Scan for the cell matching the given text and deliver its [X, Y] coordinate at center. 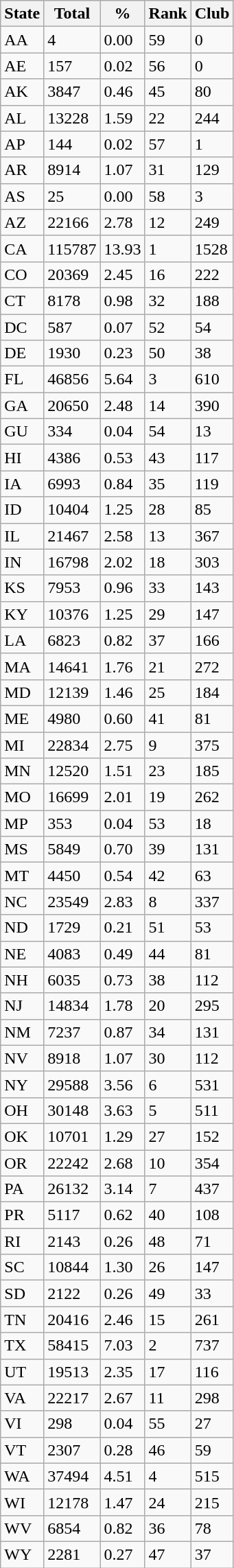
58 [167, 196]
9 [167, 745]
28 [167, 510]
22217 [72, 1398]
VA [22, 1398]
2143 [72, 1241]
14641 [72, 666]
0.28 [122, 1450]
185 [212, 771]
41 [167, 718]
2.75 [122, 745]
1729 [72, 928]
12139 [72, 692]
4980 [72, 718]
261 [212, 1320]
5.64 [122, 379]
NH [22, 980]
NJ [22, 1006]
56 [167, 66]
22242 [72, 1163]
222 [212, 274]
20 [167, 1006]
MS [22, 850]
1.59 [122, 118]
FL [22, 379]
PR [22, 1215]
272 [212, 666]
AZ [22, 222]
215 [212, 1502]
2.78 [122, 222]
10844 [72, 1267]
0.98 [122, 301]
10376 [72, 614]
NV [22, 1058]
4450 [72, 876]
0.07 [122, 327]
2.35 [122, 1372]
WI [22, 1502]
26 [167, 1267]
119 [212, 484]
1930 [72, 353]
1.30 [122, 1267]
437 [212, 1189]
AK [22, 92]
ID [22, 510]
14834 [72, 1006]
AS [22, 196]
184 [212, 692]
2.45 [122, 274]
% [122, 14]
Total [72, 14]
0.49 [122, 954]
50 [167, 353]
12178 [72, 1502]
0.27 [122, 1554]
44 [167, 954]
24 [167, 1502]
0.60 [122, 718]
610 [212, 379]
6823 [72, 640]
GA [22, 406]
23549 [72, 902]
2.67 [122, 1398]
2307 [72, 1450]
334 [72, 432]
Rank [167, 14]
3847 [72, 92]
22166 [72, 222]
166 [212, 640]
375 [212, 745]
49 [167, 1294]
26132 [72, 1189]
0.23 [122, 353]
3.63 [122, 1110]
29 [167, 614]
6 [167, 1084]
16699 [72, 797]
PA [22, 1189]
51 [167, 928]
262 [212, 797]
353 [72, 823]
8918 [72, 1058]
587 [72, 327]
367 [212, 536]
2 [167, 1346]
5 [167, 1110]
58415 [72, 1346]
1.47 [122, 1502]
1.46 [122, 692]
29588 [72, 1084]
20369 [72, 274]
2.46 [122, 1320]
85 [212, 510]
2281 [72, 1554]
20416 [72, 1320]
NM [22, 1032]
MN [22, 771]
0.70 [122, 850]
71 [212, 1241]
117 [212, 458]
37494 [72, 1476]
MP [22, 823]
115787 [72, 248]
143 [212, 588]
7953 [72, 588]
10701 [72, 1136]
8 [167, 902]
116 [212, 1372]
45 [167, 92]
LA [22, 640]
31 [167, 170]
4.51 [122, 1476]
4083 [72, 954]
MA [22, 666]
511 [212, 1110]
40 [167, 1215]
337 [212, 902]
OK [22, 1136]
47 [167, 1554]
43 [167, 458]
19513 [72, 1372]
16 [167, 274]
1.51 [122, 771]
15 [167, 1320]
MO [22, 797]
OH [22, 1110]
12 [167, 222]
39 [167, 850]
DE [22, 353]
TN [22, 1320]
30148 [72, 1110]
CT [22, 301]
0.84 [122, 484]
1.29 [122, 1136]
DC [22, 327]
249 [212, 222]
152 [212, 1136]
VT [22, 1450]
17 [167, 1372]
13.93 [122, 248]
1.78 [122, 1006]
129 [212, 170]
515 [212, 1476]
7.03 [122, 1346]
SC [22, 1267]
AP [22, 144]
NY [22, 1084]
2.01 [122, 797]
1528 [212, 248]
Club [212, 14]
2.68 [122, 1163]
6854 [72, 1528]
8914 [72, 170]
188 [212, 301]
MD [22, 692]
2.83 [122, 902]
11 [167, 1398]
531 [212, 1084]
WY [22, 1554]
108 [212, 1215]
WV [22, 1528]
KY [22, 614]
State [22, 14]
157 [72, 66]
6035 [72, 980]
22 [167, 118]
35 [167, 484]
19 [167, 797]
MT [22, 876]
HI [22, 458]
0.87 [122, 1032]
SD [22, 1294]
80 [212, 92]
10 [167, 1163]
3.14 [122, 1189]
20650 [72, 406]
16798 [72, 562]
244 [212, 118]
ND [22, 928]
32 [167, 301]
ME [22, 718]
IN [22, 562]
21 [167, 666]
1.76 [122, 666]
CA [22, 248]
57 [167, 144]
2.02 [122, 562]
0.21 [122, 928]
IL [22, 536]
NE [22, 954]
0.73 [122, 980]
390 [212, 406]
46856 [72, 379]
TX [22, 1346]
354 [212, 1163]
CO [22, 274]
NC [22, 902]
295 [212, 1006]
6993 [72, 484]
0.53 [122, 458]
UT [22, 1372]
42 [167, 876]
14 [167, 406]
AA [22, 40]
23 [167, 771]
AR [22, 170]
MI [22, 745]
8178 [72, 301]
144 [72, 144]
36 [167, 1528]
10404 [72, 510]
5849 [72, 850]
2.48 [122, 406]
737 [212, 1346]
0.54 [122, 876]
303 [212, 562]
KS [22, 588]
0.46 [122, 92]
46 [167, 1450]
5117 [72, 1215]
7 [167, 1189]
4386 [72, 458]
30 [167, 1058]
AE [22, 66]
12520 [72, 771]
OR [22, 1163]
WA [22, 1476]
48 [167, 1241]
AL [22, 118]
78 [212, 1528]
GU [22, 432]
52 [167, 327]
34 [167, 1032]
63 [212, 876]
IA [22, 484]
VI [22, 1424]
3.56 [122, 1084]
55 [167, 1424]
0.62 [122, 1215]
2122 [72, 1294]
2.58 [122, 536]
0.96 [122, 588]
22834 [72, 745]
7237 [72, 1032]
21467 [72, 536]
13228 [72, 118]
RI [22, 1241]
